Find where the given text appears and provide that cell's center as [X, Y] coordinate. 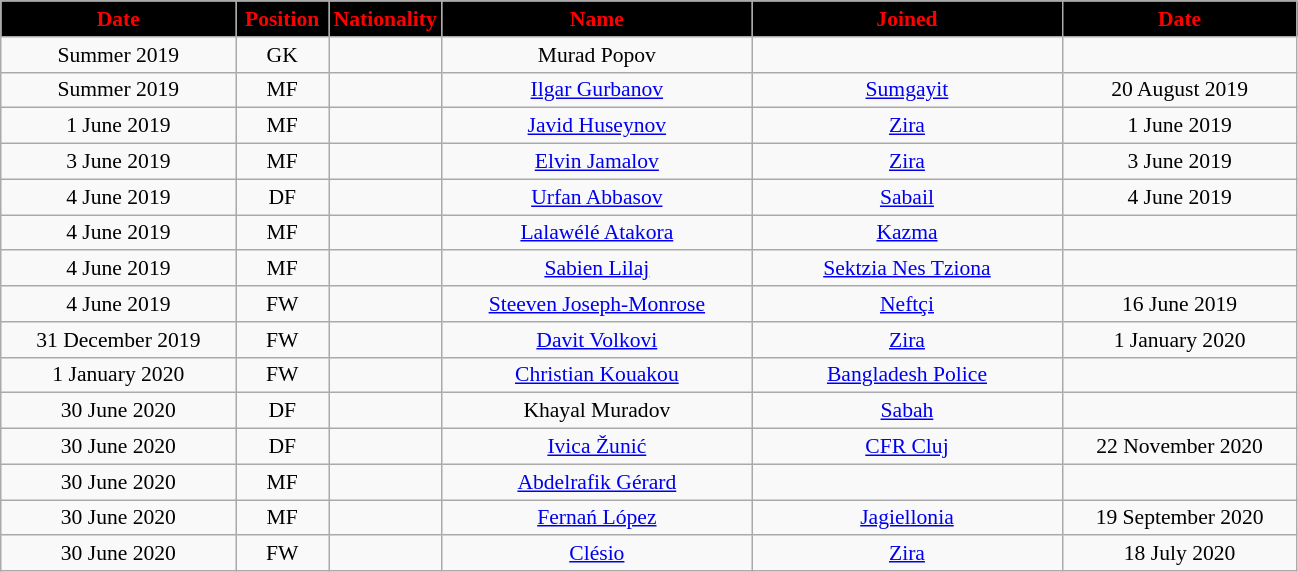
Position [282, 19]
Sabah [907, 411]
Lalawélé Atakora [597, 233]
Urfan Abbasov [597, 197]
20 August 2019 [1180, 90]
31 December 2019 [118, 340]
Joined [907, 19]
16 June 2019 [1180, 304]
Elvin Jamalov [597, 162]
Ilgar Gurbanov [597, 90]
Sumgayit [907, 90]
Steeven Joseph-Monrose [597, 304]
Jagiellonia [907, 518]
Abdelrafik Gérard [597, 482]
Murad Popov [597, 55]
GK [282, 55]
Javid Huseynov [597, 126]
Clésio [597, 554]
Sabien Lilaj [597, 269]
19 September 2020 [1180, 518]
CFR Cluj [907, 447]
Fernań López [597, 518]
Name [597, 19]
Bangladesh Police [907, 375]
Nationality [384, 19]
18 July 2020 [1180, 554]
Khayal Muradov [597, 411]
Kazma [907, 233]
22 November 2020 [1180, 447]
Sektzia Nes Tziona [907, 269]
Neftçi [907, 304]
Davit Volkovi [597, 340]
Christian Kouakou [597, 375]
Ivica Žunić [597, 447]
Sabail [907, 197]
